Locate the cell with the specified text and output its [x, y] center coordinate. 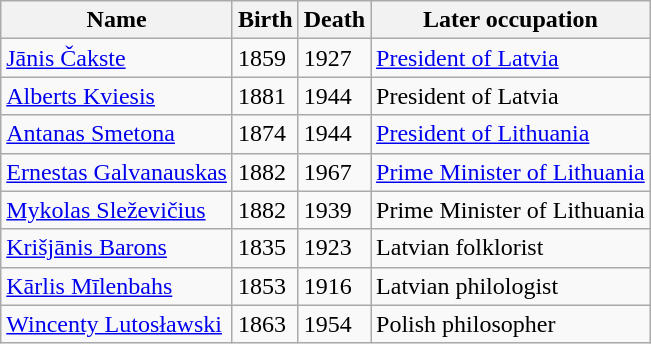
Alberts Kviesis [117, 96]
Latvian folklorist [511, 248]
1863 [265, 324]
Name [117, 20]
Polish philosopher [511, 324]
Birth [265, 20]
Jānis Čakste [117, 58]
1835 [265, 248]
1859 [265, 58]
Ernestas Galvanauskas [117, 172]
1939 [334, 210]
Antanas Smetona [117, 134]
1916 [334, 286]
1881 [265, 96]
1874 [265, 134]
Death [334, 20]
1967 [334, 172]
President of Lithuania [511, 134]
Wincenty Lutosławski [117, 324]
Kārlis Mīlenbahs [117, 286]
Mykolas Sleževičius [117, 210]
Later occupation [511, 20]
1954 [334, 324]
1927 [334, 58]
1923 [334, 248]
Krišjānis Barons [117, 248]
1853 [265, 286]
Latvian philologist [511, 286]
